From the cell containing the given text, extract its center point as [X, Y] coordinate. 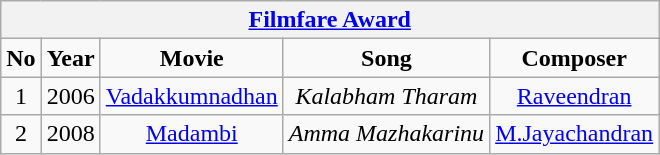
Vadakkumnadhan [192, 96]
Amma Mazhakarinu [386, 134]
2 [21, 134]
Composer [574, 58]
Song [386, 58]
Year [70, 58]
2008 [70, 134]
Movie [192, 58]
Filmfare Award [330, 20]
M.Jayachandran [574, 134]
1 [21, 96]
2006 [70, 96]
Kalabham Tharam [386, 96]
Madambi [192, 134]
Raveendran [574, 96]
No [21, 58]
